Return the [x, y] coordinate for the center point of the cell that contains the specified text.  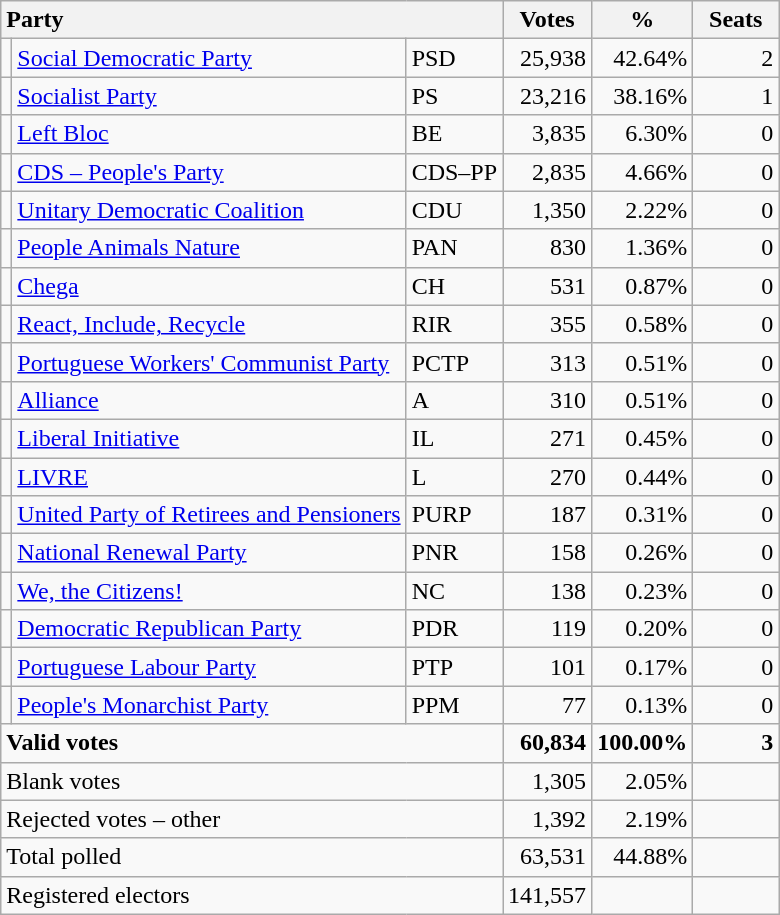
National Renewal Party [209, 553]
0.58% [642, 324]
Democratic Republican Party [209, 629]
101 [548, 667]
CDS–PP [454, 172]
25,938 [548, 58]
% [642, 20]
271 [548, 438]
531 [548, 286]
0.45% [642, 438]
1 [736, 96]
355 [548, 324]
L [454, 477]
0.44% [642, 477]
100.00% [642, 743]
44.88% [642, 857]
Chega [209, 286]
77 [548, 705]
Social Democratic Party [209, 58]
2.19% [642, 819]
23,216 [548, 96]
187 [548, 515]
830 [548, 248]
IL [454, 438]
313 [548, 362]
38.16% [642, 96]
4.66% [642, 172]
Liberal Initiative [209, 438]
0.31% [642, 515]
138 [548, 591]
0.13% [642, 705]
63,531 [548, 857]
1.36% [642, 248]
3 [736, 743]
PSD [454, 58]
119 [548, 629]
A [454, 400]
Seats [736, 20]
Votes [548, 20]
270 [548, 477]
PPM [454, 705]
BE [454, 134]
CDS – People's Party [209, 172]
158 [548, 553]
2 [736, 58]
RIR [454, 324]
2.05% [642, 781]
Party [252, 20]
Unitary Democratic Coalition [209, 210]
141,557 [548, 895]
Total polled [252, 857]
2.22% [642, 210]
0.26% [642, 553]
0.20% [642, 629]
1,392 [548, 819]
Portuguese Workers' Communist Party [209, 362]
Socialist Party [209, 96]
0.87% [642, 286]
PAN [454, 248]
Portuguese Labour Party [209, 667]
6.30% [642, 134]
Left Bloc [209, 134]
PCTP [454, 362]
People's Monarchist Party [209, 705]
Valid votes [252, 743]
0.17% [642, 667]
Registered electors [252, 895]
2,835 [548, 172]
1,350 [548, 210]
People Animals Nature [209, 248]
Alliance [209, 400]
We, the Citizens! [209, 591]
PDR [454, 629]
PURP [454, 515]
310 [548, 400]
0.23% [642, 591]
LIVRE [209, 477]
PNR [454, 553]
Rejected votes – other [252, 819]
3,835 [548, 134]
PTP [454, 667]
React, Include, Recycle [209, 324]
Blank votes [252, 781]
1,305 [548, 781]
United Party of Retirees and Pensioners [209, 515]
PS [454, 96]
NC [454, 591]
42.64% [642, 58]
60,834 [548, 743]
CDU [454, 210]
CH [454, 286]
